Extract the (x, y) coordinate from the center of the cell holding the provided text.  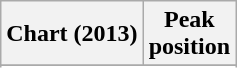
Chart (2013) (72, 34)
Peakposition (189, 34)
